Capture the cell that displays the provided text and extract its (X, Y) central coordinate. 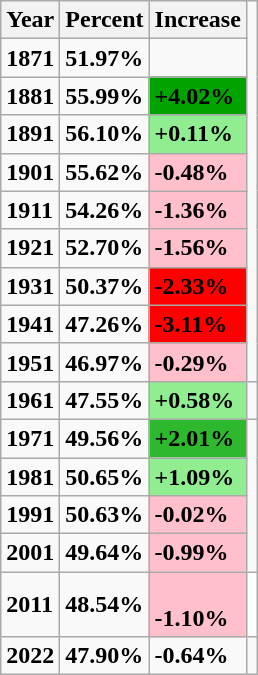
1951 (30, 362)
50.37% (104, 286)
1991 (30, 515)
1961 (30, 400)
47.55% (104, 400)
Percent (104, 20)
-2.33% (198, 286)
2011 (30, 604)
48.54% (104, 604)
-0.02% (198, 515)
-0.99% (198, 553)
2001 (30, 553)
1911 (30, 210)
-1.10% (198, 604)
-1.36% (198, 210)
-0.64% (198, 656)
1941 (30, 324)
1981 (30, 477)
47.26% (104, 324)
55.99% (104, 96)
56.10% (104, 134)
50.65% (104, 477)
-0.29% (198, 362)
+0.58% (198, 400)
1921 (30, 248)
1871 (30, 58)
1891 (30, 134)
-3.11% (198, 324)
2022 (30, 656)
1901 (30, 172)
+2.01% (198, 438)
46.97% (104, 362)
55.62% (104, 172)
51.97% (104, 58)
49.64% (104, 553)
-1.56% (198, 248)
49.56% (104, 438)
+0.11% (198, 134)
-0.48% (198, 172)
50.63% (104, 515)
+1.09% (198, 477)
Year (30, 20)
1931 (30, 286)
1971 (30, 438)
47.90% (104, 656)
1881 (30, 96)
+4.02% (198, 96)
52.70% (104, 248)
54.26% (104, 210)
Increase (198, 20)
